Return (X, Y) of the center of cell containing provided text 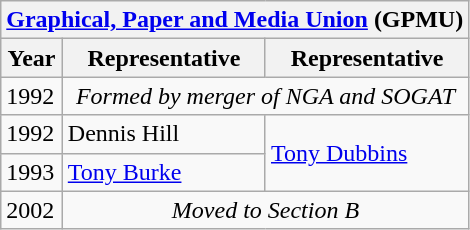
Dennis Hill (164, 134)
1993 (32, 172)
Tony Dubbins (366, 153)
2002 (32, 210)
Moved to Section B (265, 210)
Graphical, Paper and Media Union (GPMU) (235, 20)
Formed by merger of NGA and SOGAT (265, 96)
Year (32, 58)
Tony Burke (164, 172)
